Determine the (x, y) coordinate at the center of the cell enclosing the given text.  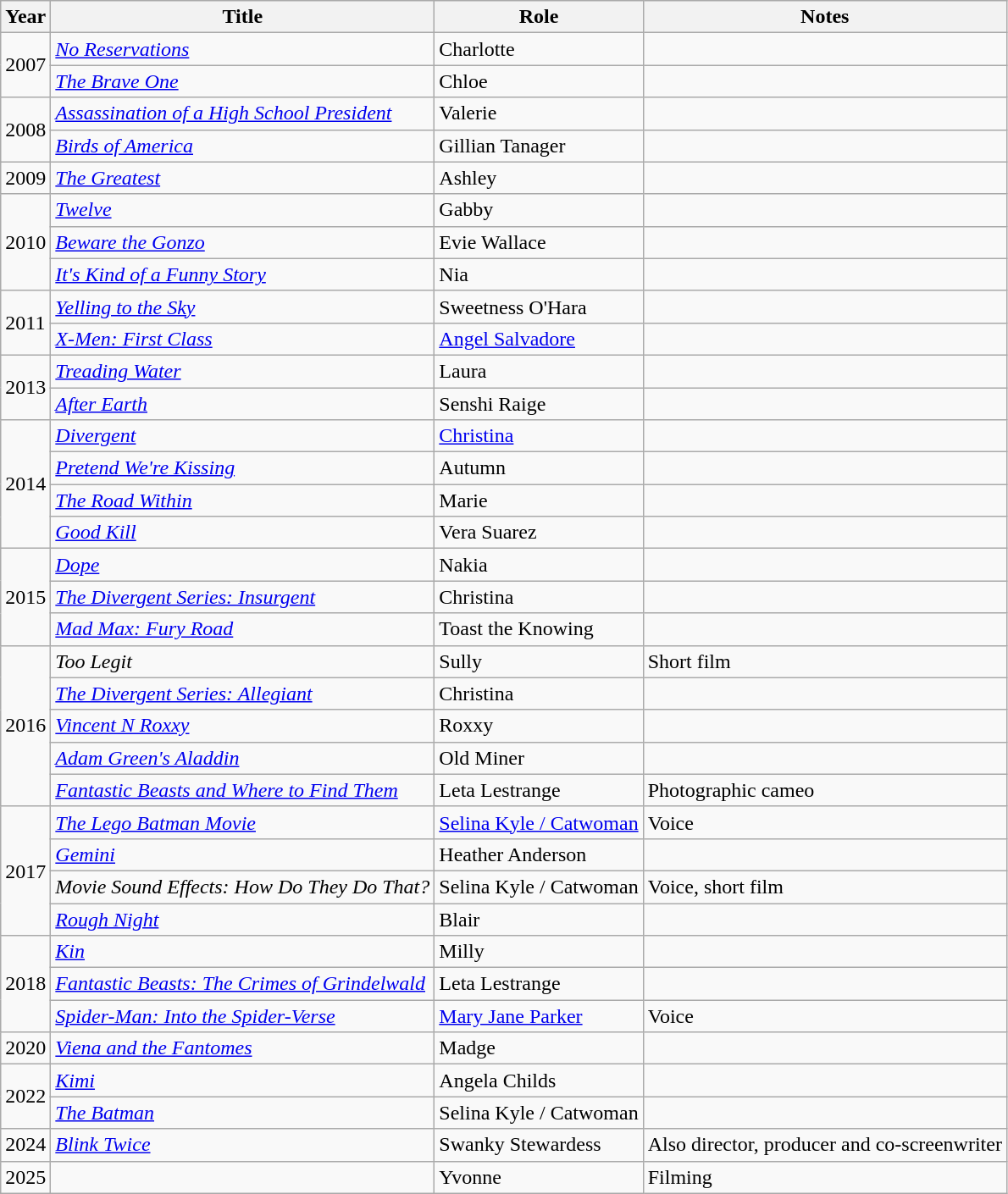
Blair (539, 919)
Viena and the Fantomes (242, 1048)
The Road Within (242, 500)
Heather Anderson (539, 854)
Title (242, 17)
Madge (539, 1048)
Roxxy (539, 726)
2016 (25, 726)
2007 (25, 65)
Milly (539, 952)
2014 (25, 484)
Angela Childs (539, 1081)
Nakia (539, 565)
Toast the Knowing (539, 629)
Yvonne (539, 1177)
2022 (25, 1097)
Vera Suarez (539, 533)
Senshi Raige (539, 404)
Mary Jane Parker (539, 1016)
Spider-Man: Into the Spider-Verse (242, 1016)
Yelling to the Sky (242, 307)
Notes (825, 17)
Twelve (242, 210)
The Divergent Series: Allegiant (242, 694)
Beware the Gonzo (242, 242)
Photographic cameo (825, 790)
Short film (825, 661)
Charlotte (539, 49)
Dope (242, 565)
Nia (539, 274)
2024 (25, 1145)
Valerie (539, 113)
Movie Sound Effects: How Do They Do That? (242, 887)
Pretend We're Kissing (242, 468)
2013 (25, 387)
Also director, producer and co-screenwriter (825, 1145)
The Batman (242, 1113)
Divergent (242, 436)
Rough Night (242, 919)
Adam Green's Aladdin (242, 758)
Old Miner (539, 758)
2010 (25, 242)
The Greatest (242, 178)
It's Kind of a Funny Story (242, 274)
No Reservations (242, 49)
Too Legit (242, 661)
Laura (539, 371)
Good Kill (242, 533)
Chloe (539, 81)
Sully (539, 661)
Autumn (539, 468)
The Lego Batman Movie (242, 822)
The Brave One (242, 81)
Swanky Stewardess (539, 1145)
X-Men: First Class (242, 339)
2025 (25, 1177)
Year (25, 17)
Filming (825, 1177)
Kimi (242, 1081)
2009 (25, 178)
Gabby (539, 210)
Mad Max: Fury Road (242, 629)
Angel Salvadore (539, 339)
2015 (25, 597)
Fantastic Beasts: The Crimes of Grindelwald (242, 984)
After Earth (242, 404)
Ashley (539, 178)
Role (539, 17)
2017 (25, 871)
Gillian Tanager (539, 146)
2018 (25, 984)
2020 (25, 1048)
Fantastic Beasts and Where to Find Them (242, 790)
2008 (25, 130)
Sweetness O'Hara (539, 307)
Gemini (242, 854)
The Divergent Series: Insurgent (242, 597)
Kin (242, 952)
2011 (25, 323)
Vincent N Roxxy (242, 726)
Voice, short film (825, 887)
Marie (539, 500)
Evie Wallace (539, 242)
Birds of America (242, 146)
Treading Water (242, 371)
Assassination of a High School President (242, 113)
Blink Twice (242, 1145)
